Find where the given text appears and provide that cell's center as (X, Y) coordinate. 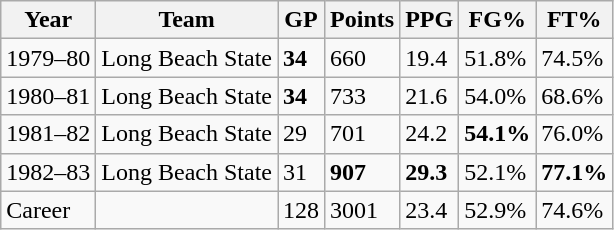
660 (362, 58)
68.6% (574, 96)
19.4 (430, 58)
1980–81 (48, 96)
23.4 (430, 210)
74.5% (574, 58)
54.0% (498, 96)
1981–82 (48, 134)
77.1% (574, 172)
1982–83 (48, 172)
FT% (574, 20)
52.9% (498, 210)
74.6% (574, 210)
29 (302, 134)
Year (48, 20)
PPG (430, 20)
Team (187, 20)
21.6 (430, 96)
701 (362, 134)
GP (302, 20)
52.1% (498, 172)
29.3 (430, 172)
51.8% (498, 58)
Points (362, 20)
1979–80 (48, 58)
54.1% (498, 134)
31 (302, 172)
76.0% (574, 134)
24.2 (430, 134)
733 (362, 96)
128 (302, 210)
3001 (362, 210)
FG% (498, 20)
907 (362, 172)
Career (48, 210)
